For the text-containing cell, return its midpoint in [x, y] coordinate format. 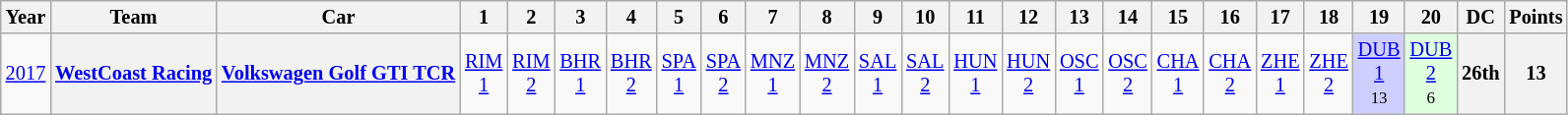
ZHE1 [1280, 74]
SAL1 [878, 74]
BHR2 [631, 74]
26th [1480, 74]
Team [134, 17]
14 [1127, 17]
19 [1379, 17]
18 [1328, 17]
WestCoast Racing [134, 74]
OSC2 [1127, 74]
15 [1178, 17]
5 [680, 17]
16 [1229, 17]
HUN1 [975, 74]
2 [531, 17]
Year [26, 17]
DUB26 [1430, 74]
DUB113 [1379, 74]
OSC1 [1079, 74]
6 [723, 17]
Points [1535, 17]
SAL2 [925, 74]
RIM1 [484, 74]
4 [631, 17]
10 [925, 17]
SPA2 [723, 74]
12 [1028, 17]
Volkswagen Golf GTI TCR [339, 74]
HUN2 [1028, 74]
BHR1 [580, 74]
SPA1 [680, 74]
MNZ2 [827, 74]
9 [878, 17]
20 [1430, 17]
7 [772, 17]
DC [1480, 17]
ZHE2 [1328, 74]
CHA2 [1229, 74]
2017 [26, 74]
8 [827, 17]
1 [484, 17]
CHA1 [1178, 74]
RIM2 [531, 74]
3 [580, 17]
Car [339, 17]
11 [975, 17]
17 [1280, 17]
MNZ1 [772, 74]
